Return the [x, y] coordinate for the center point of the cell that contains the specified text.  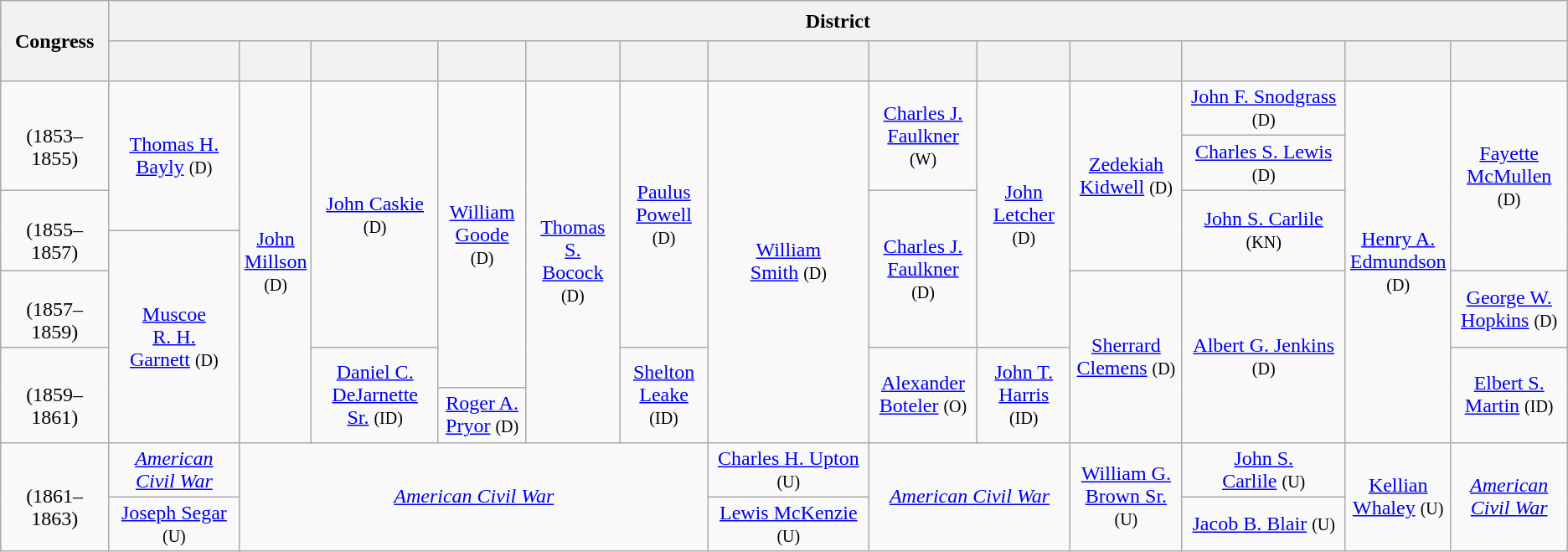
(1859–1861) [55, 395]
(1853–1855) [55, 136]
Charles J.Faulkner (W) [923, 136]
AlexanderBoteler (O) [923, 395]
Thomas S.Bocock (D) [573, 261]
Thomas H.Bayly (D) [174, 156]
SheltonLeake (ID) [664, 395]
Lewis McKenzie (U) [788, 524]
John S. Carlile (KN) [1263, 230]
Roger A.Pryor (D) [482, 415]
(1861–1863) [55, 497]
FayetteMcMullen (D) [1509, 176]
Henry A.Edmundson(D) [1398, 261]
WilliamSmith (D) [788, 261]
KellianWhaley (U) [1398, 497]
William G.Brown Sr. (U) [1126, 497]
ZedekiahKidwell (D) [1126, 176]
(1855–1857) [55, 230]
MuscoeR. H.Garnett (D) [174, 337]
(1857–1859) [55, 309]
SherrardClemens (D) [1126, 357]
PaulusPowell (D) [664, 214]
JohnLetcher (D) [1024, 214]
John T.Harris (ID) [1024, 395]
George W.Hopkins (D) [1509, 309]
Elbert S.Martin (ID) [1509, 395]
Charles S. Lewis (D) [1263, 163]
John Caskie (D) [375, 214]
Daniel C.DeJarnetteSr. (ID) [375, 395]
John F. Snodgrass (D) [1263, 109]
Charles J.Faulkner (D) [923, 269]
Albert G. Jenkins (D) [1263, 357]
JohnMillson(D) [276, 261]
District [838, 21]
Charles H. Upton (U) [788, 469]
John S.Carlile (U) [1263, 469]
Jacob B. Blair (U) [1263, 524]
WilliamGoode (D) [482, 235]
Joseph Segar (U) [174, 524]
Congress [55, 41]
